Return the (x, y) coordinate for the center point of the cell that contains the specified text.  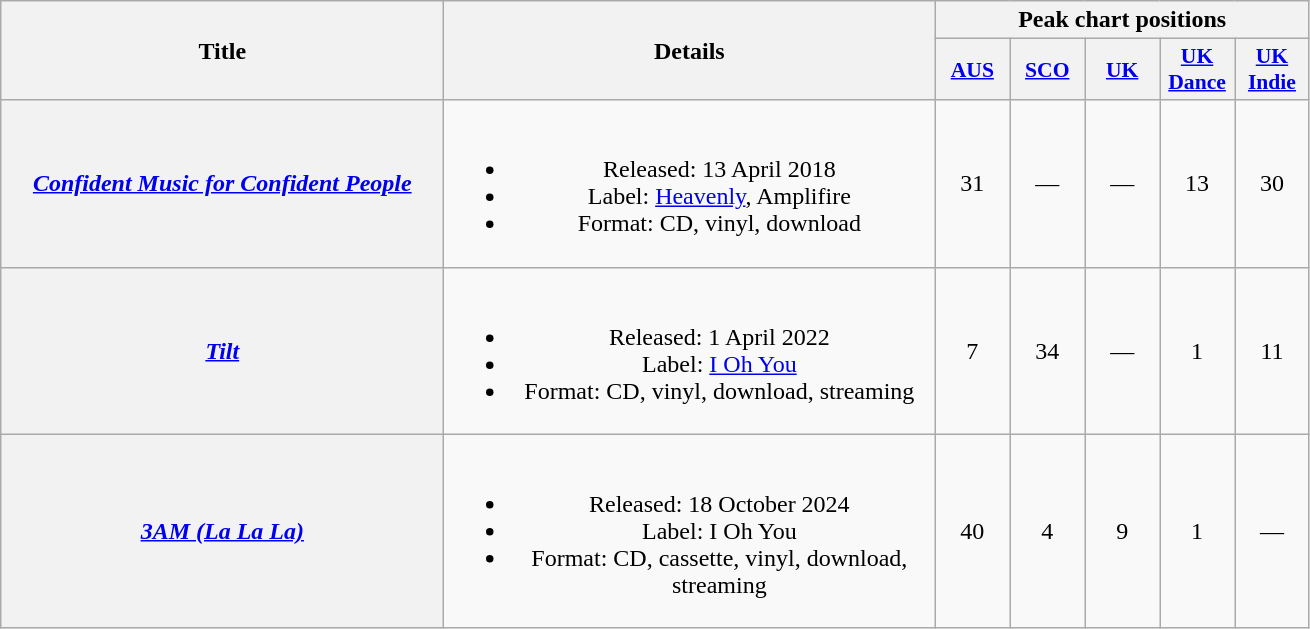
11 (1272, 350)
34 (1048, 350)
13 (1198, 184)
Details (690, 50)
UKDance (1198, 70)
Released: 13 April 2018Label: Heavenly, AmplifireFormat: CD, vinyl, download (690, 184)
31 (972, 184)
4 (1048, 531)
40 (972, 531)
Peak chart positions (1122, 20)
9 (1122, 531)
Tilt (222, 350)
Title (222, 50)
SCO (1048, 70)
UK (1122, 70)
AUS (972, 70)
Released: 1 April 2022Label: I Oh YouFormat: CD, vinyl, download, streaming (690, 350)
UKIndie (1272, 70)
30 (1272, 184)
Confident Music for Confident People (222, 184)
7 (972, 350)
3AM (La La La) (222, 531)
Released: 18 October 2024Label: I Oh YouFormat: CD, cassette, vinyl, download, streaming (690, 531)
